Extract the [x, y] coordinate from the center of the cell holding the provided text.  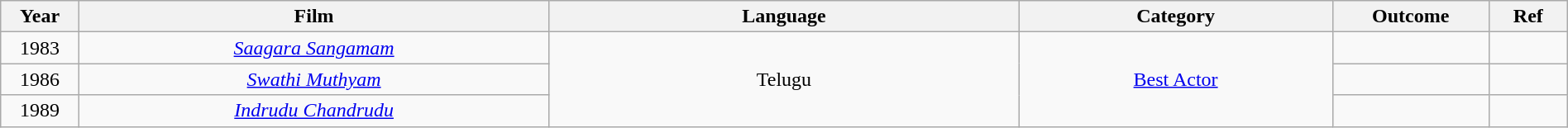
1989 [40, 111]
Ref [1528, 17]
Saagara Sangamam [313, 48]
1986 [40, 79]
Film [313, 17]
Language [784, 17]
Best Actor [1176, 79]
Telugu [784, 79]
Category [1176, 17]
1983 [40, 48]
Year [40, 17]
Swathi Muthyam [313, 79]
Outcome [1411, 17]
Indrudu Chandrudu [313, 111]
